Locate the cell with the specified text and output its (X, Y) center coordinate. 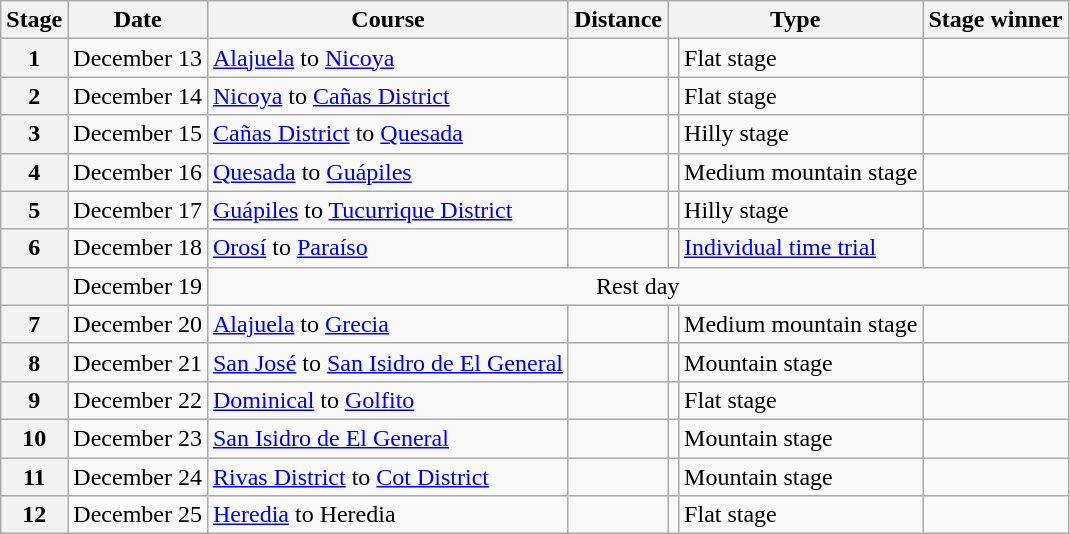
Individual time trial (801, 248)
Distance (618, 20)
Dominical to Golfito (388, 400)
December 19 (138, 286)
December 18 (138, 248)
December 21 (138, 362)
Quesada to Guápiles (388, 172)
Stage (34, 20)
December 14 (138, 96)
7 (34, 324)
Cañas District to Quesada (388, 134)
Alajuela to Grecia (388, 324)
11 (34, 477)
Nicoya to Cañas District (388, 96)
Orosí to Paraíso (388, 248)
9 (34, 400)
1 (34, 58)
Course (388, 20)
8 (34, 362)
Alajuela to Nicoya (388, 58)
December 20 (138, 324)
Date (138, 20)
Rest day (638, 286)
4 (34, 172)
Rivas District to Cot District (388, 477)
12 (34, 515)
Guápiles to Tucurrique District (388, 210)
10 (34, 438)
December 22 (138, 400)
San José to San Isidro de El General (388, 362)
Heredia to Heredia (388, 515)
December 15 (138, 134)
December 17 (138, 210)
5 (34, 210)
December 13 (138, 58)
2 (34, 96)
Type (796, 20)
December 23 (138, 438)
San Isidro de El General (388, 438)
Stage winner (996, 20)
December 25 (138, 515)
6 (34, 248)
3 (34, 134)
December 16 (138, 172)
December 24 (138, 477)
